Scan for the cell matching the given text and deliver its (X, Y) coordinate at center. 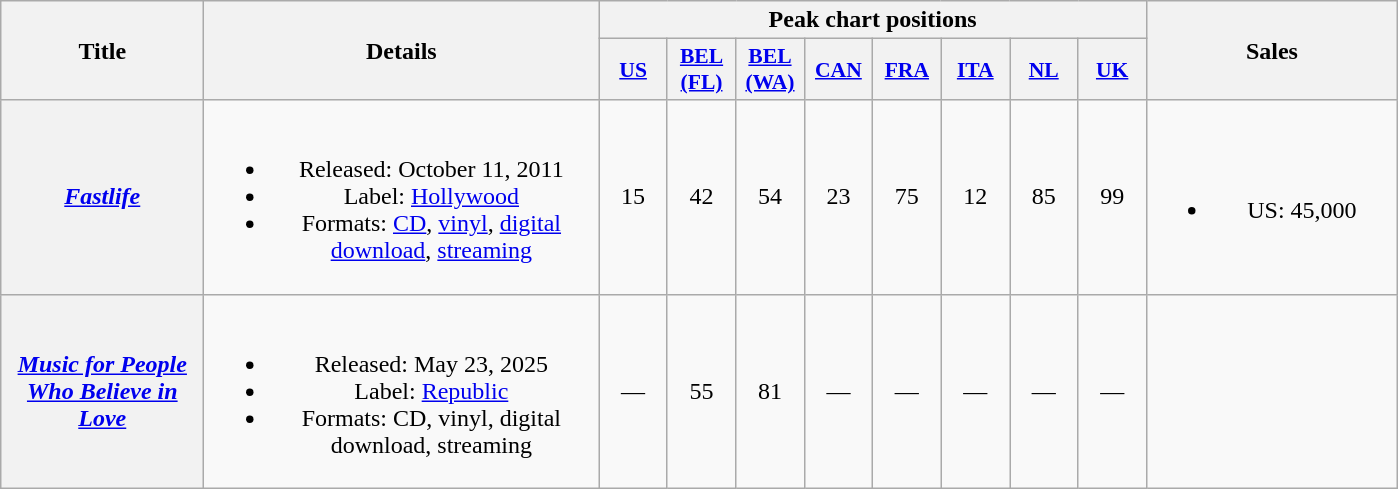
US (633, 70)
Title (102, 50)
85 (1044, 197)
Released: May 23, 2025Label: RepublicFormats: CD, vinyl, digital download, streaming (402, 391)
Released: October 11, 2011Label: HollywoodFormats: CD, vinyl, digital download, streaming (402, 197)
US: 45,000 (1272, 197)
55 (701, 391)
42 (701, 197)
99 (1112, 197)
54 (770, 197)
ITA (975, 70)
FRA (907, 70)
Music for People Who Believe in Love (102, 391)
23 (838, 197)
15 (633, 197)
Peak chart positions (873, 20)
NL (1044, 70)
CAN (838, 70)
UK (1112, 70)
12 (975, 197)
Details (402, 50)
BEL(WA) (770, 70)
Fastlife (102, 197)
BEL(FL) (701, 70)
75 (907, 197)
Sales (1272, 50)
81 (770, 391)
